Return the (x, y) coordinate for the center point of the cell that contains the specified text.  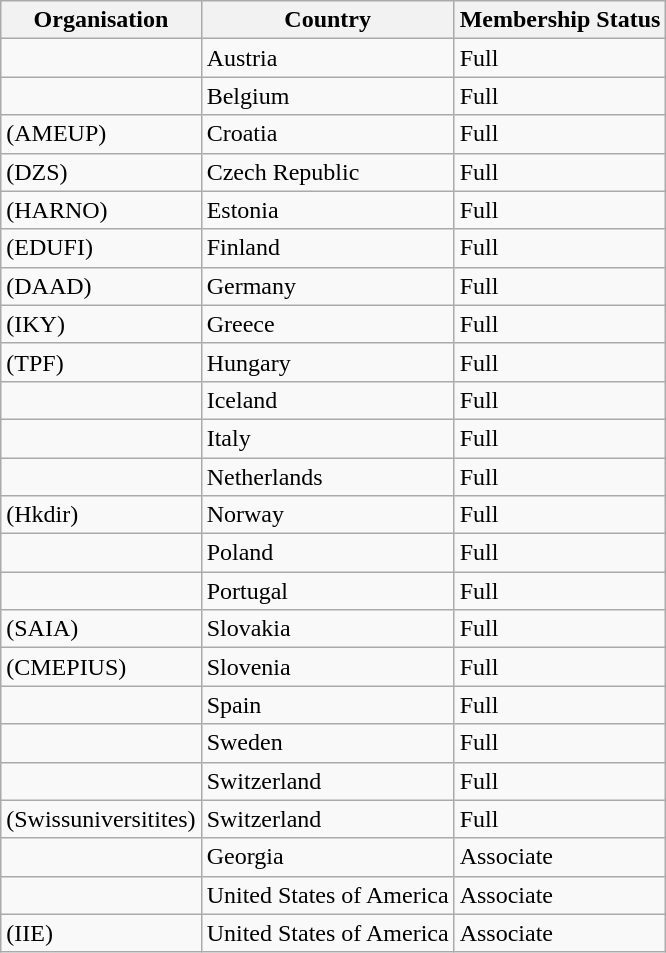
Organisation (101, 20)
Poland (328, 553)
(CMEPIUS) (101, 667)
Estonia (328, 210)
Czech Republic (328, 172)
Croatia (328, 134)
Portugal (328, 591)
Netherlands (328, 477)
(IKY) (101, 324)
(DAAD) (101, 286)
Iceland (328, 400)
Belgium (328, 96)
Greece (328, 324)
Austria (328, 58)
Sweden (328, 743)
(Hkdir) (101, 515)
(IIE) (101, 933)
Hungary (328, 362)
(HARNO) (101, 210)
(EDUFI) (101, 248)
Membership Status (560, 20)
Spain (328, 705)
(SAIA) (101, 629)
Slovakia (328, 629)
(TPF) (101, 362)
Italy (328, 438)
(Swissuniversitites) (101, 819)
(DZS) (101, 172)
Germany (328, 286)
(AMEUP) (101, 134)
Country (328, 20)
Slovenia (328, 667)
Finland (328, 248)
Georgia (328, 857)
Norway (328, 515)
